For the text-containing cell, return its midpoint in (x, y) coordinate format. 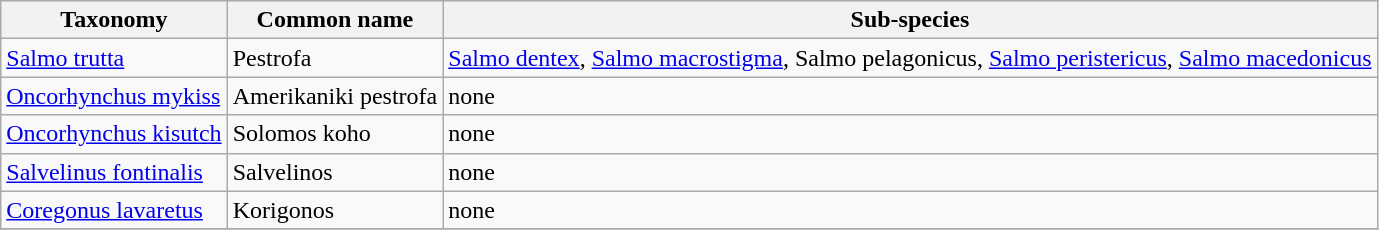
Oncorhynchus kisutch (114, 134)
Common name (335, 20)
Salmo trutta (114, 58)
Salvelinos (335, 172)
Oncorhynchus mykiss (114, 96)
Pestrofa (335, 58)
Amerikaniki pestrofa (335, 96)
Salmo dentex, Salmo macrostigma, Salmo pelagonicus, Salmo peristericus, Salmo macedonicus (910, 58)
Coregonus lavaretus (114, 210)
Sub-species (910, 20)
Salvelinus fontinalis (114, 172)
Solomos koho (335, 134)
Korigonos (335, 210)
Taxonomy (114, 20)
